Return (x, y) of the center of cell containing provided text 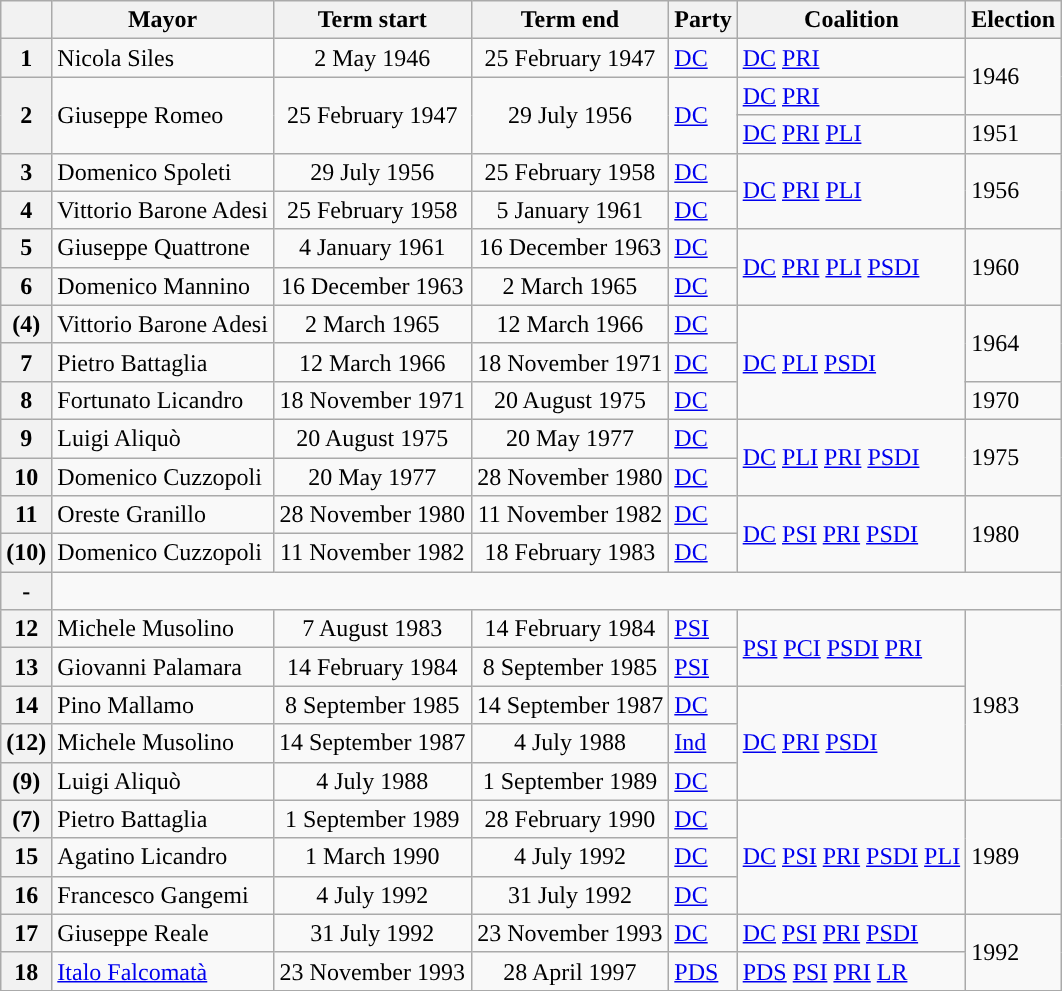
1 (26, 58)
7 (26, 362)
Domenico Mannino (163, 286)
1960 (1014, 267)
1992 (1014, 952)
Party (703, 20)
4 January 1961 (372, 248)
Oreste Granillo (163, 515)
2 (26, 115)
(10) (26, 553)
Giuseppe Reale (163, 933)
17 (26, 933)
Giuseppe Romeo (163, 115)
12 (26, 629)
(7) (26, 819)
Ind (703, 743)
DC PRI PSDI (851, 743)
DC PLI PSDI (851, 362)
Nicola Siles (163, 58)
(9) (26, 781)
13 (26, 667)
6 (26, 286)
DC PLI PRI PSDI (851, 457)
10 (26, 477)
Giuseppe Quattrone (163, 248)
Fortunato Licandro (163, 400)
4 (26, 210)
(12) (26, 743)
PSI PCI PSDI PRI (851, 648)
Agatino Licandro (163, 857)
8 (26, 400)
(4) (26, 324)
1980 (1014, 534)
Term start (372, 20)
1983 (1014, 705)
11 (26, 515)
Election (1014, 20)
1970 (1014, 400)
Mayor (163, 20)
3 (26, 172)
Coalition (851, 20)
5 (26, 248)
Term end (570, 20)
18 February 1983 (570, 553)
PDS PSI PRI LR (851, 971)
1951 (1014, 134)
15 (26, 857)
Pino Mallamo (163, 705)
7 August 1983 (372, 629)
2 May 1946 (372, 58)
1946 (1014, 77)
DC PRI PLI PSDI (851, 267)
1975 (1014, 457)
Domenico Spoleti (163, 172)
Francesco Gangemi (163, 895)
Italo Falcomatà (163, 971)
1964 (1014, 343)
18 (26, 971)
- (26, 591)
1989 (1014, 857)
5 January 1961 (570, 210)
Giovanni Palamara (163, 667)
DC PSI PRI PSDI PLI (851, 857)
1956 (1014, 191)
28 February 1990 (570, 819)
PDS (703, 971)
14 (26, 705)
9 (26, 438)
1 March 1990 (372, 857)
16 (26, 895)
28 April 1997 (570, 971)
